Extract the [X, Y] coordinate from the center of the cell holding the provided text.  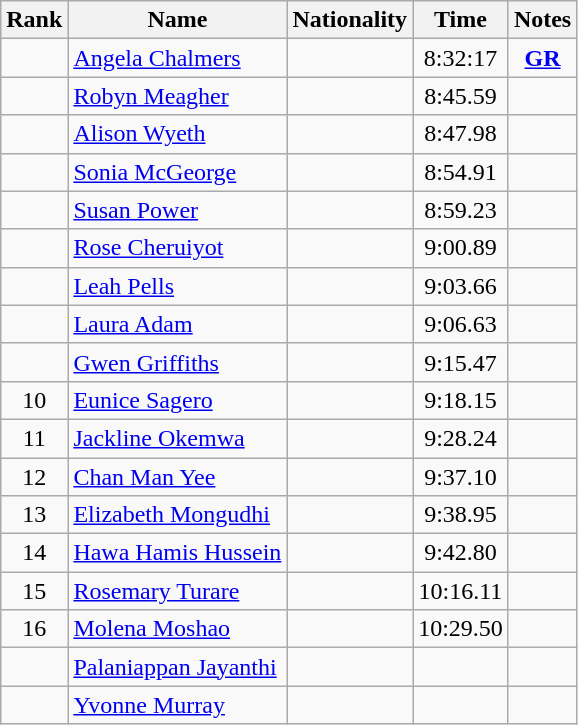
9:28.24 [461, 438]
8:45.59 [461, 96]
Nationality [350, 20]
Leah Pells [178, 286]
8:32:17 [461, 58]
Name [178, 20]
Rank [34, 20]
10 [34, 400]
Eunice Sagero [178, 400]
Time [461, 20]
Sonia McGeorge [178, 172]
Alison Wyeth [178, 134]
13 [34, 515]
Laura Adam [178, 324]
15 [34, 591]
8:54.91 [461, 172]
Rose Cheruiyot [178, 248]
10:29.50 [461, 629]
Notes [542, 20]
9:00.89 [461, 248]
9:06.63 [461, 324]
11 [34, 438]
GR [542, 58]
8:59.23 [461, 210]
9:42.80 [461, 553]
12 [34, 477]
9:15.47 [461, 362]
Yvonne Murray [178, 705]
9:38.95 [461, 515]
Rosemary Turare [178, 591]
16 [34, 629]
Jackline Okemwa [178, 438]
9:18.15 [461, 400]
Gwen Griffiths [178, 362]
Robyn Meagher [178, 96]
Susan Power [178, 210]
14 [34, 553]
Chan Man Yee [178, 477]
8:47.98 [461, 134]
9:03.66 [461, 286]
9:37.10 [461, 477]
Angela Chalmers [178, 58]
Molena Moshao [178, 629]
Palaniappan Jayanthi [178, 667]
Elizabeth Mongudhi [178, 515]
Hawa Hamis Hussein [178, 553]
10:16.11 [461, 591]
